Scan for the cell matching the given text and deliver its [X, Y] coordinate at center. 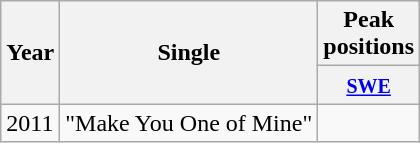
Peak positions [369, 34]
Single [189, 52]
"Make You One of Mine" [189, 123]
SWE [369, 85]
Year [30, 52]
2011 [30, 123]
